For the text-containing cell, return its midpoint in (x, y) coordinate format. 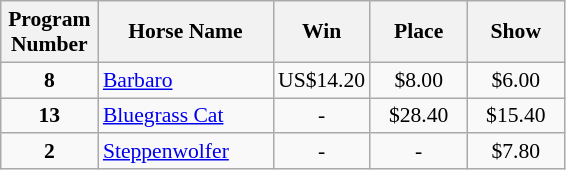
Barbaro (186, 80)
US$14.20 (322, 80)
$8.00 (418, 80)
Win (322, 32)
$6.00 (516, 80)
Bluegrass Cat (186, 116)
Show (516, 32)
$15.40 (516, 116)
ProgramNumber (50, 32)
Horse Name (186, 32)
$28.40 (418, 116)
13 (50, 116)
2 (50, 152)
Place (418, 32)
Steppenwolfer (186, 152)
8 (50, 80)
$7.80 (516, 152)
